Scan for the cell matching the given text and deliver its (x, y) coordinate at center. 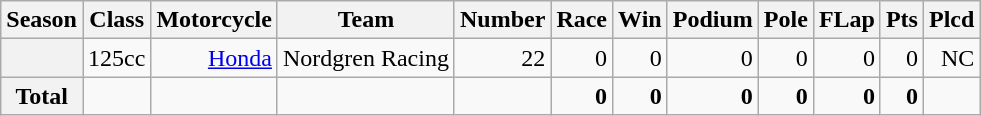
Pts (902, 20)
Team (366, 20)
Pole (786, 20)
FLap (846, 20)
125cc (116, 58)
Win (640, 20)
Podium (712, 20)
Season (42, 20)
Motorcycle (214, 20)
22 (502, 58)
Honda (214, 58)
NC (951, 58)
Nordgren Racing (366, 58)
Number (502, 20)
Class (116, 20)
Race (582, 20)
Plcd (951, 20)
Total (42, 96)
